For the text-containing cell, return its midpoint in (X, Y) coordinate format. 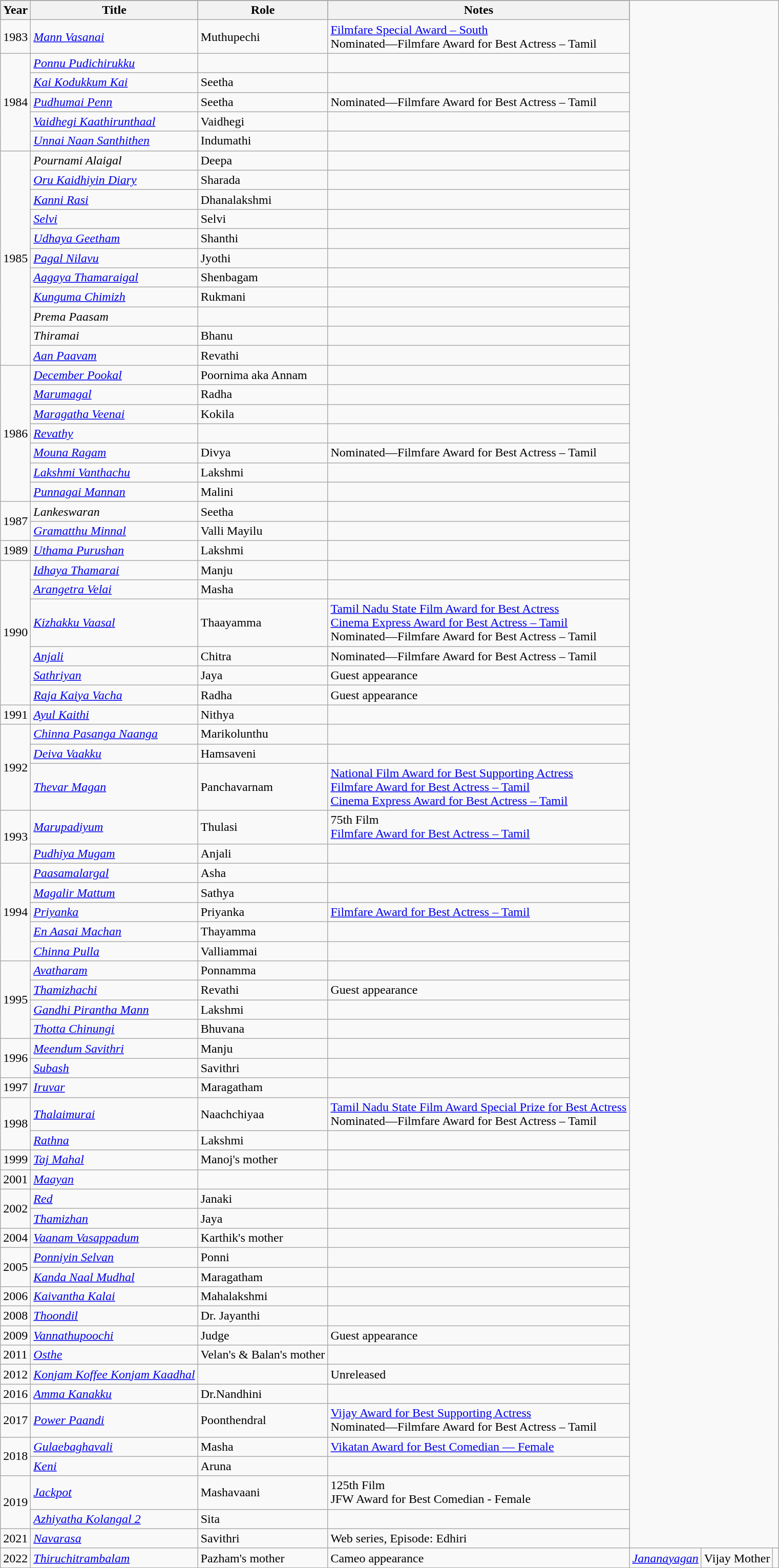
Filmfare Special Award – SouthNominated—Filmfare Award for Best Actress – Tamil (478, 37)
Thamizhan (114, 1218)
Naachchiyaa (263, 1114)
1998 (15, 1124)
Bhuvana (263, 1029)
Rathna (114, 1140)
Tamil Nadu State Film Award for Best ActressCinema Express Award for Best Actress – TamilNominated—Filmfare Award for Best Actress – Tamil (478, 623)
1985 (15, 258)
Kaivantha Kalai (114, 1297)
Deiva Vaakku (114, 754)
2019 (15, 1502)
1983 (15, 37)
Asha (263, 873)
Thiramai (114, 336)
Udhaya Geetham (114, 238)
Kai Kodukkum Kai (114, 82)
Thiruchitrambalam (114, 1558)
En Aasai Machan (114, 931)
Vaanam Vasappadum (114, 1238)
Osthe (114, 1355)
Red (114, 1199)
Poornima aka Annam (263, 375)
Janaki (263, 1199)
2017 (15, 1420)
Dr. Jayanthi (263, 1316)
Maragatha Veenai (114, 414)
Vannathupoochi (114, 1335)
Meendum Savithri (114, 1049)
Paasamalargal (114, 873)
Pournami Alaigal (114, 160)
Maayan (114, 1179)
Mann Vasanai (114, 37)
1992 (15, 767)
1995 (15, 1000)
1994 (15, 912)
Dhanalakshmi (263, 199)
Unnai Naan Santhithen (114, 141)
Subash (114, 1068)
Lakshmi Vanthachu (114, 472)
Jananayagan (665, 1558)
Sathriyan (114, 676)
Azhiyatha Kolangal 2 (114, 1519)
Vaidhegi Kaathirunthaal (114, 121)
Velan's & Balan's mother (263, 1355)
Notes (478, 10)
Iruvar (114, 1088)
Role (263, 10)
2021 (15, 1538)
Oru Kaidhiyin Diary (114, 180)
Taj Mahal (114, 1160)
Unreleased (478, 1374)
December Pookal (114, 375)
1990 (15, 633)
Mahalakshmi (263, 1297)
National Film Award for Best Supporting ActressFilmfare Award for Best Actress – TamilCinema Express Award for Best Actress – Tamil (478, 787)
1993 (15, 837)
Gandhi Pirantha Mann (114, 1010)
Pudhumai Penn (114, 102)
Konjam Koffee Konjam Kaadhal (114, 1374)
Navarasa (114, 1538)
Year (15, 10)
Thalaimurai (114, 1114)
2011 (15, 1355)
2004 (15, 1238)
Thaayamma (263, 623)
Thevar Magan (114, 787)
Gulaebaghavali (114, 1447)
2016 (15, 1394)
Poonthendral (263, 1420)
Bhanu (263, 336)
Ponni (263, 1257)
Uthama Purushan (114, 550)
Deepa (263, 160)
Gramatthu Minnal (114, 531)
Thamizhachi (114, 990)
Mashavaani (263, 1493)
2002 (15, 1208)
Marupadiyum (114, 827)
Web series, Episode: Edhiri (478, 1538)
Prema Paasam (114, 317)
Karthik's mother (263, 1238)
Aan Paavam (114, 356)
Manoj's mother (263, 1160)
Hamsaveni (263, 754)
Pudhiya Mugam (114, 853)
Valli Mayilu (263, 531)
Aruna (263, 1466)
2022 (15, 1558)
Pazham's mother (263, 1558)
Chinna Pulla (114, 951)
Thoondil (114, 1316)
Power Paandi (114, 1420)
Arangetra Velai (114, 590)
Ayul Kaithi (114, 715)
2018 (15, 1456)
1989 (15, 550)
2005 (15, 1267)
Shenbagam (263, 278)
Divya (263, 453)
Ponniyin Selvan (114, 1257)
Mouna Ragam (114, 453)
Muthupechi (263, 37)
2009 (15, 1335)
Title (114, 10)
2008 (15, 1316)
2006 (15, 1297)
Shanthi (263, 238)
Sharada (263, 180)
Amma Kanakku (114, 1394)
Kokila (263, 414)
1984 (15, 102)
Chitra (263, 656)
Indumathi (263, 141)
1987 (15, 521)
Jyothi (263, 258)
Kanni Rasi (114, 199)
2012 (15, 1374)
125th FilmJFW Award for Best Comedian - Female (478, 1493)
75th FilmFilmfare Award for Best Actress – Tamil (478, 827)
1986 (15, 433)
Rukmani (263, 297)
Kizhakku Vaasal (114, 623)
Panchavarnam (263, 787)
Kanda Naal Mudhal (114, 1277)
Vikatan Award for Best Comedian — Female (478, 1447)
Vijay Award for Best Supporting ActressNominated—Filmfare Award for Best Actress – Tamil (478, 1420)
Chinna Pasanga Naanga (114, 734)
Filmfare Award for Best Actress – Tamil (478, 912)
Punnagai Mannan (114, 492)
Keni (114, 1466)
Revathy (114, 433)
Aagaya Thamaraigal (114, 278)
Kunguma Chimizh (114, 297)
Dr.Nandhini (263, 1394)
1991 (15, 715)
Valliammai (263, 951)
1997 (15, 1088)
Avatharam (114, 971)
Nithya (263, 715)
Tamil Nadu State Film Award Special Prize for Best ActressNominated—Filmfare Award for Best Actress – Tamil (478, 1114)
Cameo appearance (478, 1558)
Vijay Mother (737, 1558)
Idhaya Thamarai (114, 570)
Thotta Chinungi (114, 1029)
Thulasi (263, 827)
Judge (263, 1335)
Thayamma (263, 931)
1996 (15, 1058)
Sita (263, 1519)
Lankeswaran (114, 511)
Jackpot (114, 1493)
1999 (15, 1160)
2001 (15, 1179)
Raja Kaiya Vacha (114, 695)
Malini (263, 492)
Ponnamma (263, 971)
Marikolunthu (263, 734)
Pagal Nilavu (114, 258)
Sathya (263, 892)
Marumagal (114, 394)
Vaidhegi (263, 121)
Ponnu Pudichirukku (114, 63)
Magalir Mattum (114, 892)
